Extract the [x, y] coordinate from the center of the cell holding the provided text.  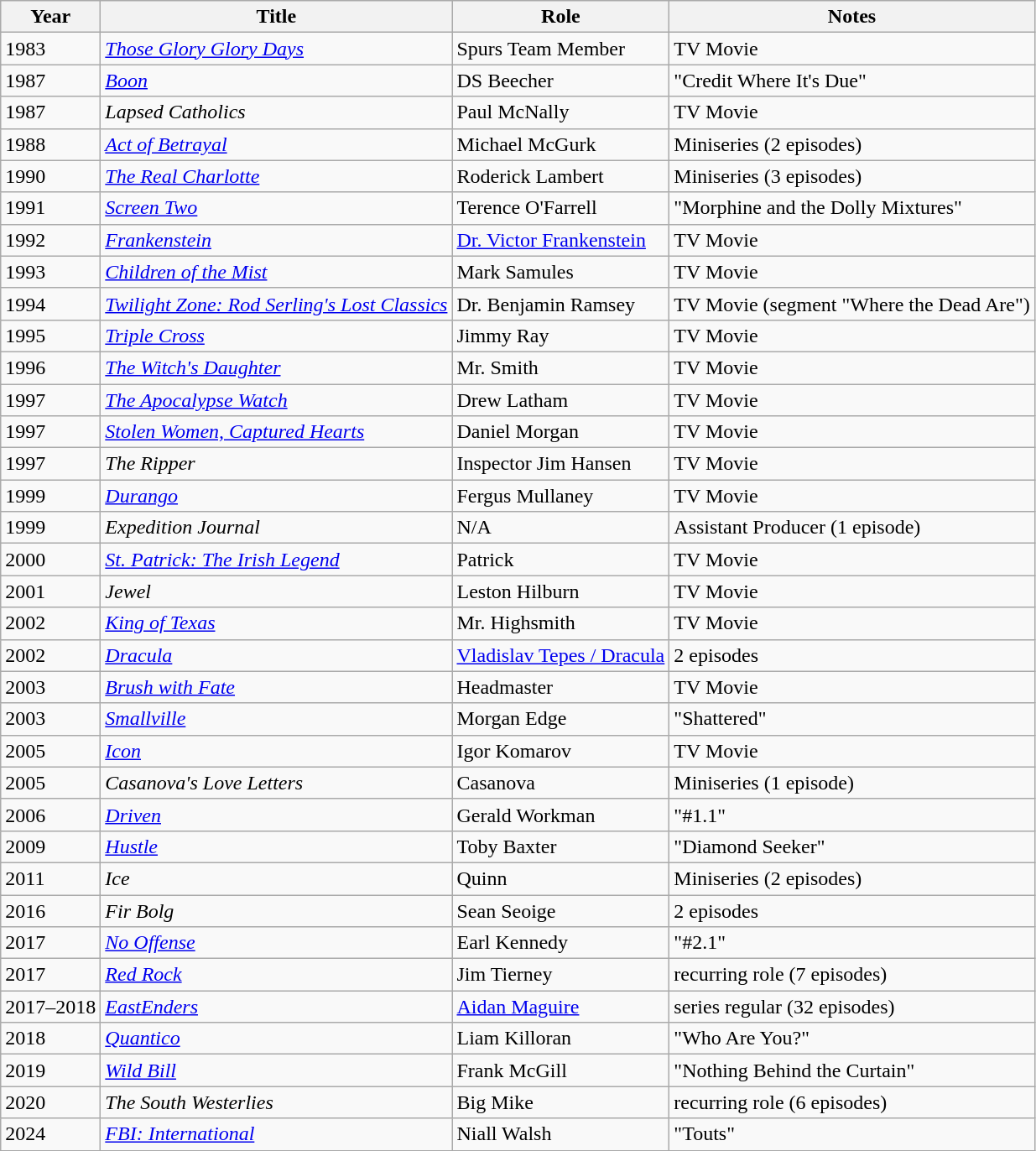
Roderick Lambert [560, 176]
Dracula [277, 655]
recurring role (7 episodes) [852, 975]
Casanova's Love Letters [277, 783]
Hustle [277, 846]
Patrick [560, 560]
Sean Seoige [560, 910]
Assistant Producer (1 episode) [852, 528]
The Real Charlotte [277, 176]
"Morphine and the Dolly Mixtures" [852, 208]
Paul McNally [560, 112]
Year [50, 17]
King of Texas [277, 623]
2018 [50, 1039]
EastEnders [277, 1007]
1995 [50, 336]
Mark Samules [560, 272]
Jewel [277, 591]
Fergus Mullaney [560, 496]
Inspector Jim Hansen [560, 464]
Jim Tierney [560, 975]
The Ripper [277, 464]
2020 [50, 1102]
Mr. Smith [560, 367]
Smallville [277, 719]
Miniseries (1 episode) [852, 783]
2006 [50, 815]
Leston Hilburn [560, 591]
"Shattered" [852, 719]
2009 [50, 846]
1994 [50, 304]
Triple Cross [277, 336]
Notes [852, 17]
Dr. Benjamin Ramsey [560, 304]
Earl Kennedy [560, 943]
"Who Are You?" [852, 1039]
1992 [50, 240]
Title [277, 17]
Casanova [560, 783]
Liam Killoran [560, 1039]
Children of the Mist [277, 272]
Role [560, 17]
Daniel Morgan [560, 432]
Big Mike [560, 1102]
2000 [50, 560]
1990 [50, 176]
Vladislav Tepes / Dracula [560, 655]
2017–2018 [50, 1007]
2019 [50, 1070]
Michael McGurk [560, 144]
Lapsed Catholics [277, 112]
Quantico [277, 1039]
DS Beecher [560, 81]
Ice [277, 878]
Terence O'Farrell [560, 208]
Those Glory Glory Days [277, 49]
2001 [50, 591]
recurring role (6 episodes) [852, 1102]
1983 [50, 49]
Stolen Women, Captured Hearts [277, 432]
series regular (32 episodes) [852, 1007]
1996 [50, 367]
Gerald Workman [560, 815]
N/A [560, 528]
Dr. Victor Frankenstein [560, 240]
2011 [50, 878]
Mr. Highsmith [560, 623]
Durango [277, 496]
Frankenstein [277, 240]
"#2.1" [852, 943]
Wild Bill [277, 1070]
Icon [277, 751]
"Touts" [852, 1134]
2016 [50, 910]
Brush with Fate [277, 687]
Jimmy Ray [560, 336]
Driven [277, 815]
Niall Walsh [560, 1134]
Headmaster [560, 687]
Miniseries (3 episodes) [852, 176]
2024 [50, 1134]
1988 [50, 144]
Expedition Journal [277, 528]
"Diamond Seeker" [852, 846]
No Offense [277, 943]
1991 [50, 208]
Fir Bolg [277, 910]
Quinn [560, 878]
The South Westerlies [277, 1102]
The Witch's Daughter [277, 367]
Twilight Zone: Rod Serling's Lost Classics [277, 304]
St. Patrick: The Irish Legend [277, 560]
Screen Two [277, 208]
Morgan Edge [560, 719]
1993 [50, 272]
Boon [277, 81]
"#1.1" [852, 815]
Red Rock [277, 975]
"Nothing Behind the Curtain" [852, 1070]
Toby Baxter [560, 846]
Igor Komarov [560, 751]
FBI: International [277, 1134]
The Apocalypse Watch [277, 400]
"Credit Where It's Due" [852, 81]
Spurs Team Member [560, 49]
TV Movie (segment "Where the Dead Are") [852, 304]
Act of Betrayal [277, 144]
Aidan Maguire [560, 1007]
Frank McGill [560, 1070]
Drew Latham [560, 400]
